Extract the (x, y) coordinate from the center of the cell holding the provided text.  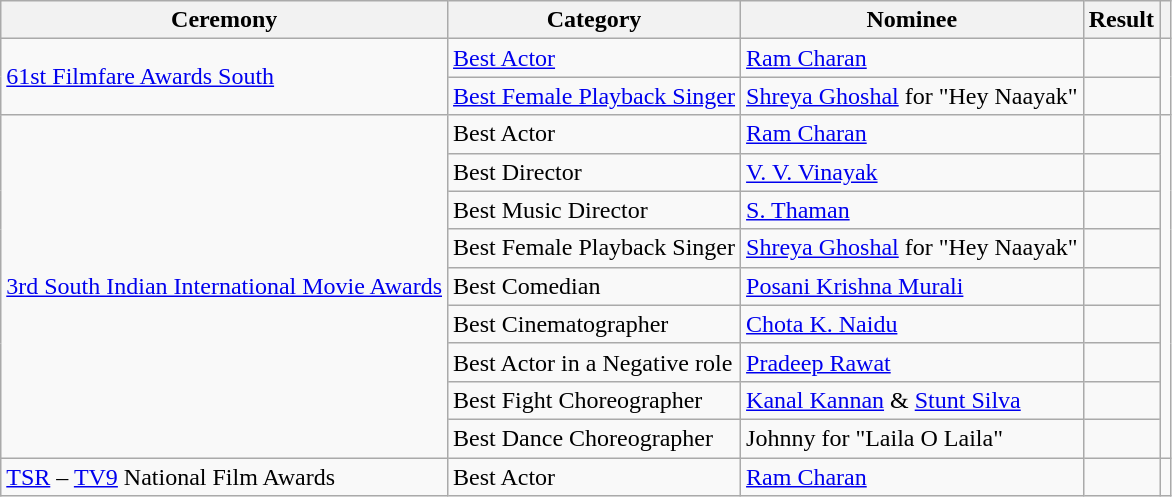
Nominee (912, 20)
Result (1121, 20)
Category (594, 20)
Best Comedian (594, 286)
61st Filmfare Awards South (224, 77)
Pradeep Rawat (912, 362)
Best Actor in a Negative role (594, 362)
3rd South Indian International Movie Awards (224, 286)
Posani Krishna Murali (912, 286)
Best Director (594, 172)
S. Thaman (912, 210)
Best Cinematographer (594, 324)
Ceremony (224, 20)
Kanal Kannan & Stunt Silva (912, 400)
Chota K. Naidu (912, 324)
Best Fight Choreographer (594, 400)
Johnny for "Laila O Laila" (912, 438)
Best Dance Choreographer (594, 438)
V. V. Vinayak (912, 172)
TSR – TV9 National Film Awards (224, 477)
Best Music Director (594, 210)
